Output the (x, y) coordinate of the center of the cell containing the given text.  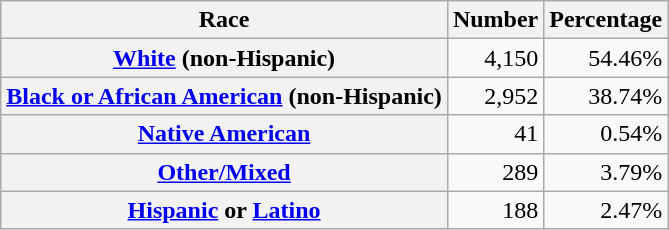
Native American (224, 134)
Percentage (606, 20)
3.79% (606, 172)
4,150 (495, 58)
0.54% (606, 134)
Race (224, 20)
2.47% (606, 210)
White (non-Hispanic) (224, 58)
Other/Mixed (224, 172)
38.74% (606, 96)
2,952 (495, 96)
Hispanic or Latino (224, 210)
41 (495, 134)
Black or African American (non-Hispanic) (224, 96)
54.46% (606, 58)
Number (495, 20)
289 (495, 172)
188 (495, 210)
